Find where the given text appears and provide that cell's center as [X, Y] coordinate. 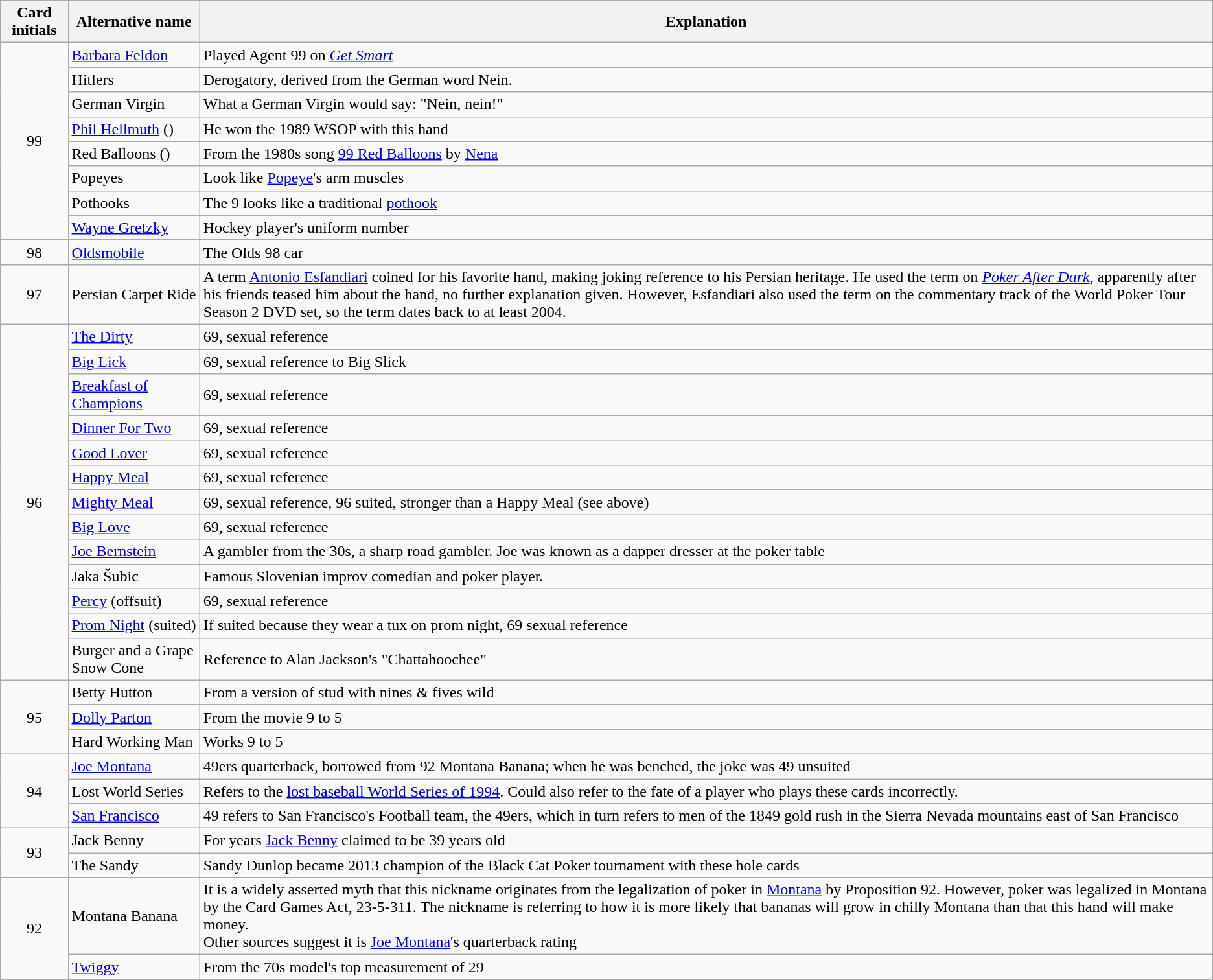
Explanation [706, 22]
Big Love [133, 527]
San Francisco [133, 816]
German Virgin [133, 104]
95 [34, 717]
94 [34, 791]
For years Jack Benny claimed to be 39 years old [706, 841]
Barbara Feldon [133, 55]
Joe Bernstein [133, 552]
99 [34, 141]
Good Lover [133, 453]
Lost World Series [133, 791]
Sandy Dunlop became 2013 champion of the Black Cat Poker tournament with these hole cards [706, 865]
Montana Banana [133, 916]
Oldsmobile [133, 252]
From the 70s model's top measurement of 29 [706, 967]
If suited because they wear a tux on prom night, 69 sexual reference [706, 625]
Hockey player's uniform number [706, 227]
Percy (offsuit) [133, 601]
Jaka Šubic [133, 576]
The Olds 98 car [706, 252]
97 [34, 294]
93 [34, 853]
Played Agent 99 on Get Smart [706, 55]
Alternative name [133, 22]
Persian Carpet Ride [133, 294]
Phil Hellmuth () [133, 129]
Burger and a Grape Snow Cone [133, 659]
Jack Benny [133, 841]
49ers quarterback, borrowed from 92 Montana Banana; when he was benched, the joke was 49 unsuited [706, 766]
From the movie 9 to 5 [706, 717]
92 [34, 928]
Twiggy [133, 967]
Wayne Gretzky [133, 227]
A gambler from the 30s, a sharp road gambler. Joe was known as a dapper dresser at the poker table [706, 552]
98 [34, 252]
Derogatory, derived from the German word Nein. [706, 80]
The Sandy [133, 865]
Reference to Alan Jackson's "Chattahoochee" [706, 659]
The 9 looks like a traditional pothook [706, 203]
Refers to the lost baseball World Series of 1994. Could also refer to the fate of a player who plays these cards incorrectly. [706, 791]
The Dirty [133, 336]
Prom Night (suited) [133, 625]
From a version of stud with nines & fives wild [706, 692]
Card initials [34, 22]
Famous Slovenian improv comedian and poker player. [706, 576]
96 [34, 502]
Works 9 to 5 [706, 741]
Popeyes [133, 178]
Joe Montana [133, 766]
Dolly Parton [133, 717]
Red Balloons () [133, 154]
Dinner For Two [133, 428]
What a German Virgin would say: "Nein, nein!" [706, 104]
69, sexual reference to Big Slick [706, 361]
Breakfast of Champions [133, 395]
Pothooks [133, 203]
Big Lick [133, 361]
Look like Popeye's arm muscles [706, 178]
From the 1980s song 99 Red Balloons by Nena [706, 154]
He won the 1989 WSOP with this hand [706, 129]
Hitlers [133, 80]
Mighty Meal [133, 502]
69, sexual reference, 96 suited, stronger than a Happy Meal (see above) [706, 502]
Hard Working Man [133, 741]
Betty Hutton [133, 692]
Happy Meal [133, 478]
